Extract the [x, y] coordinate from the center of the cell holding the provided text.  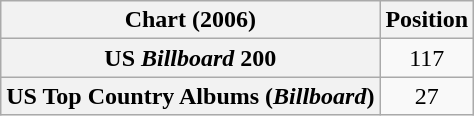
Position [427, 20]
27 [427, 96]
Chart (2006) [190, 20]
US Billboard 200 [190, 58]
117 [427, 58]
US Top Country Albums (Billboard) [190, 96]
